Locate the cell with the specified text and output its (x, y) center coordinate. 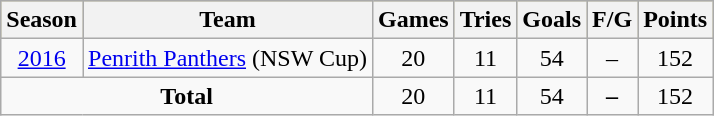
Penrith Panthers (NSW Cup) (227, 58)
Goals (552, 20)
Points (676, 20)
Tries (486, 20)
Season (42, 20)
2016 (42, 58)
F/G (612, 20)
Team (227, 20)
Games (413, 20)
Total (187, 96)
